Return [x, y] of the center of cell containing provided text 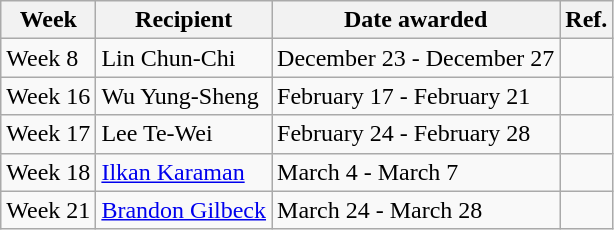
Week 18 [48, 172]
Week 17 [48, 134]
Week 16 [48, 96]
Week [48, 20]
Week 8 [48, 58]
February 24 - February 28 [416, 134]
Ilkan Karaman [184, 172]
Date awarded [416, 20]
March 24 - March 28 [416, 210]
Week 21 [48, 210]
Ref. [586, 20]
December 23 - December 27 [416, 58]
Recipient [184, 20]
Lin Chun-Chi [184, 58]
March 4 - March 7 [416, 172]
Wu Yung-Sheng [184, 96]
Brandon Gilbeck [184, 210]
Lee Te-Wei [184, 134]
February 17 - February 21 [416, 96]
